Identify which cell holds the provided text, then report its (X, Y) central coordinate. 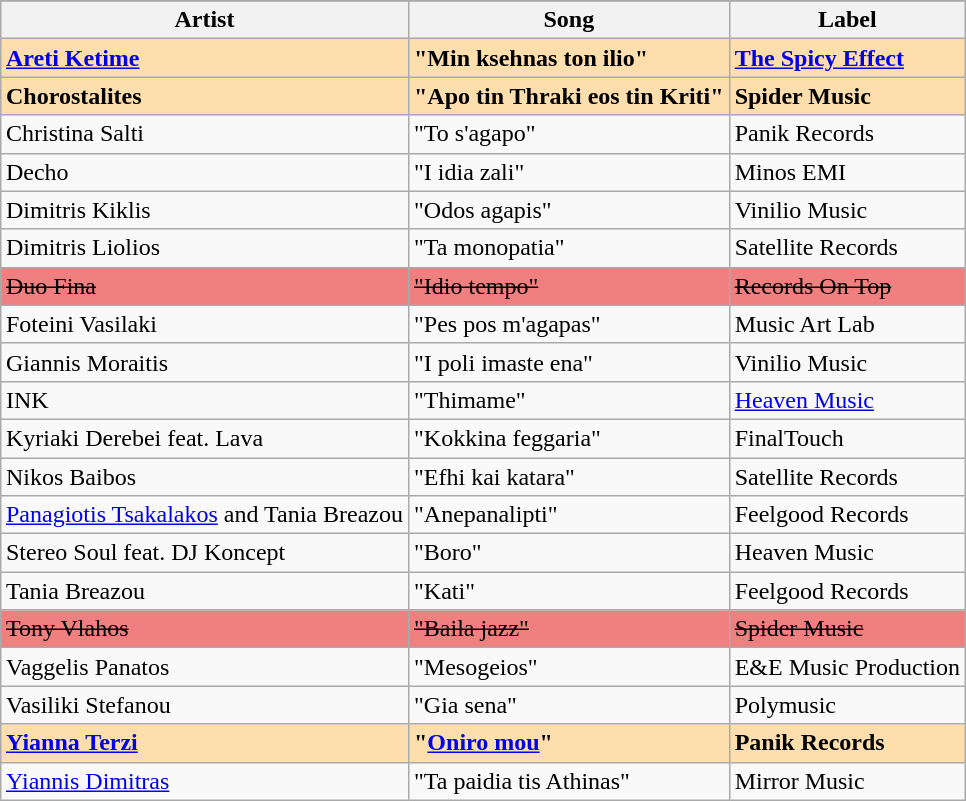
"Kati" (568, 591)
"Ta monopatia" (568, 248)
Minos EMI (847, 172)
Polymusic (847, 705)
"Baila jazz" (568, 629)
The Spicy Effect (847, 58)
Yiannis Dimitras (204, 781)
Label (847, 20)
"I idia zali" (568, 172)
Artist (204, 20)
Dimitris Kiklis (204, 210)
"Oniro mou" (568, 743)
Tania Breazou (204, 591)
Tony Vlahos (204, 629)
Vasiliki Stefanou (204, 705)
"Apo tin Thraki eos tin Kriti" (568, 96)
Mirror Music (847, 781)
Duo Fina (204, 286)
Yianna Terzi (204, 743)
"Mesogeios" (568, 667)
"Boro" (568, 553)
"Gia sena" (568, 705)
Song (568, 20)
"Pes pos m'agapas" (568, 324)
"Ta paidia tis Athinas" (568, 781)
Vaggelis Panatos (204, 667)
Kyriaki Derebei feat. Lava (204, 438)
Stereo Soul feat. DJ Koncept (204, 553)
Giannis Moraitis (204, 362)
Christina Salti (204, 134)
"Idio tempo" (568, 286)
Nikos Baibos (204, 477)
Panagiotis Tsakalakos and Tania Breazou (204, 515)
Areti Ketime (204, 58)
Records On Top (847, 286)
"Anepanalipti" (568, 515)
FinalTouch (847, 438)
Music Art Lab (847, 324)
Foteini Vasilaki (204, 324)
"To s'agapo" (568, 134)
"Min ksehnas ton ilio" (568, 58)
"Efhi kai katara" (568, 477)
Dimitris Liolios (204, 248)
INK (204, 400)
"Thimame" (568, 400)
"Kokkina feggaria" (568, 438)
"Odos agapis" (568, 210)
Chorostalites (204, 96)
"I poli imaste ena" (568, 362)
E&E Music Production (847, 667)
Decho (204, 172)
